Locate the cell with the specified text and output its [X, Y] center coordinate. 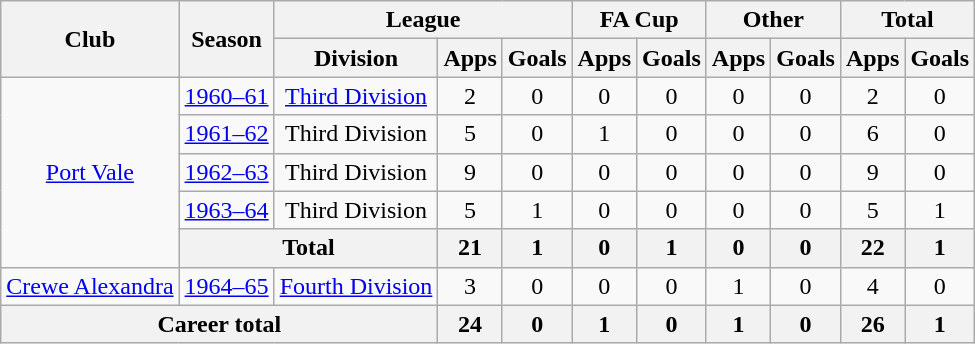
1962–63 [226, 172]
3 [470, 286]
League [423, 20]
FA Cup [639, 20]
Career total [220, 324]
1964–65 [226, 286]
1960–61 [226, 96]
21 [470, 248]
1961–62 [226, 134]
22 [872, 248]
Crewe Alexandra [90, 286]
Port Vale [90, 172]
4 [872, 286]
Fourth Division [356, 286]
6 [872, 134]
Division [356, 58]
26 [872, 324]
Season [226, 39]
24 [470, 324]
Other [773, 20]
Club [90, 39]
1963–64 [226, 210]
